Capture the cell that displays the provided text and extract its [X, Y] central coordinate. 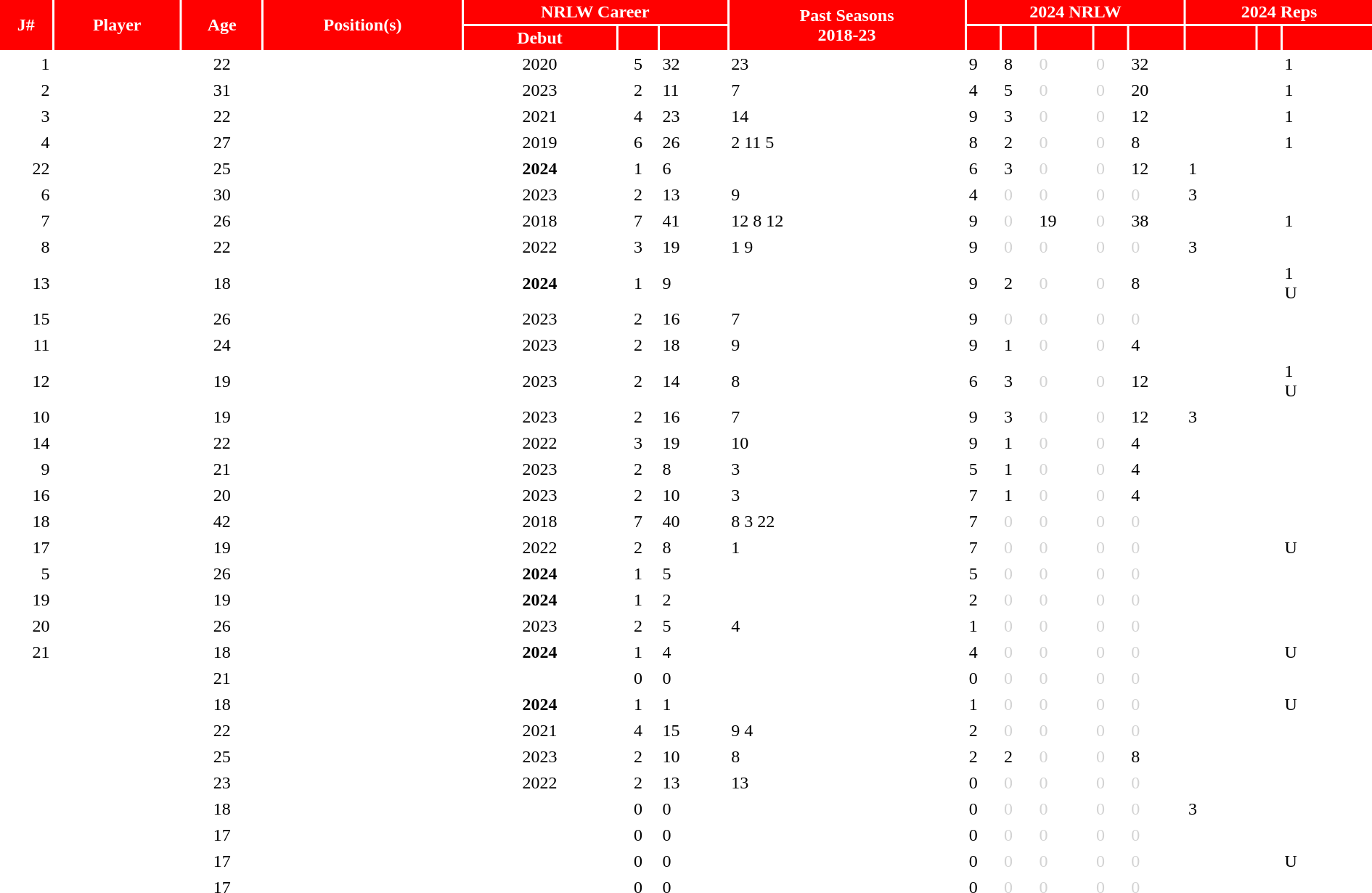
2 11 5 [846, 142]
2020 [539, 64]
Debut [539, 38]
40 [693, 521]
9 4 [846, 730]
J# [26, 25]
NRLW Career [595, 12]
41 [693, 221]
1 9 [846, 247]
38 [1156, 221]
Age [222, 25]
24 [222, 346]
2024 NRLW [1076, 12]
27 [222, 142]
2024 Reps [1279, 12]
Past Seasons2018-23 [846, 25]
2019 [539, 142]
8 3 22 [846, 521]
Player [118, 25]
30 [222, 195]
31 [222, 90]
12 8 12 [846, 221]
42 [222, 521]
Position(s) [363, 25]
